Return the [x, y] coordinate for the center point of the cell that contains the specified text.  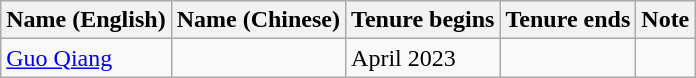
Name (Chinese) [258, 20]
Tenure ends [568, 20]
Name (English) [86, 20]
Guo Qiang [86, 58]
Note [666, 20]
April 2023 [423, 58]
Tenure begins [423, 20]
